For the text-containing cell, return its midpoint in (x, y) coordinate format. 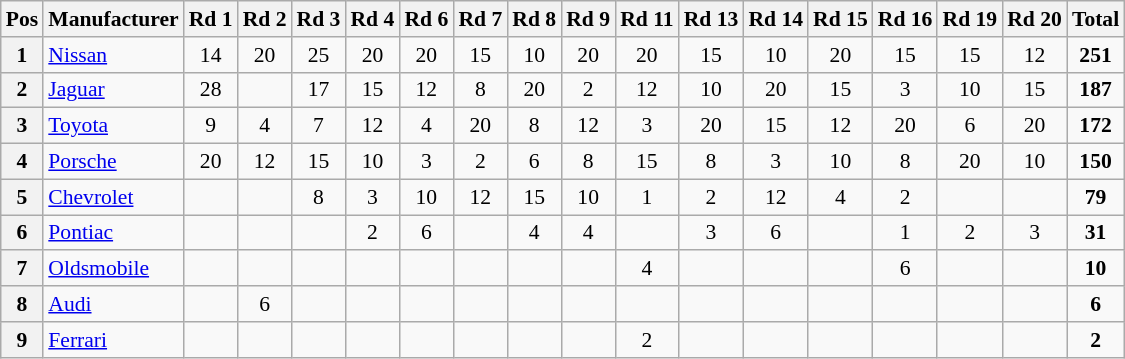
Manufacturer (113, 19)
Rd 16 (906, 19)
172 (1096, 126)
Audi (113, 304)
Jaguar (113, 90)
Porsche (113, 162)
17 (319, 90)
Rd 14 (776, 19)
Rd 6 (426, 19)
251 (1096, 55)
Toyota (113, 126)
Oldsmobile (113, 269)
Chevrolet (113, 197)
Pontiac (113, 233)
Rd 20 (1034, 19)
28 (211, 90)
14 (211, 55)
Rd 7 (480, 19)
Rd 13 (712, 19)
25 (319, 55)
31 (1096, 233)
Rd 8 (534, 19)
Rd 4 (372, 19)
5 (22, 197)
150 (1096, 162)
Pos (22, 19)
Rd 11 (647, 19)
Rd 1 (211, 19)
79 (1096, 197)
Rd 2 (265, 19)
Rd 19 (970, 19)
Rd 9 (588, 19)
Rd 15 (840, 19)
Total (1096, 19)
Nissan (113, 55)
Rd 3 (319, 19)
Ferrari (113, 340)
187 (1096, 90)
